From the cell containing the given text, extract its center point as [x, y] coordinate. 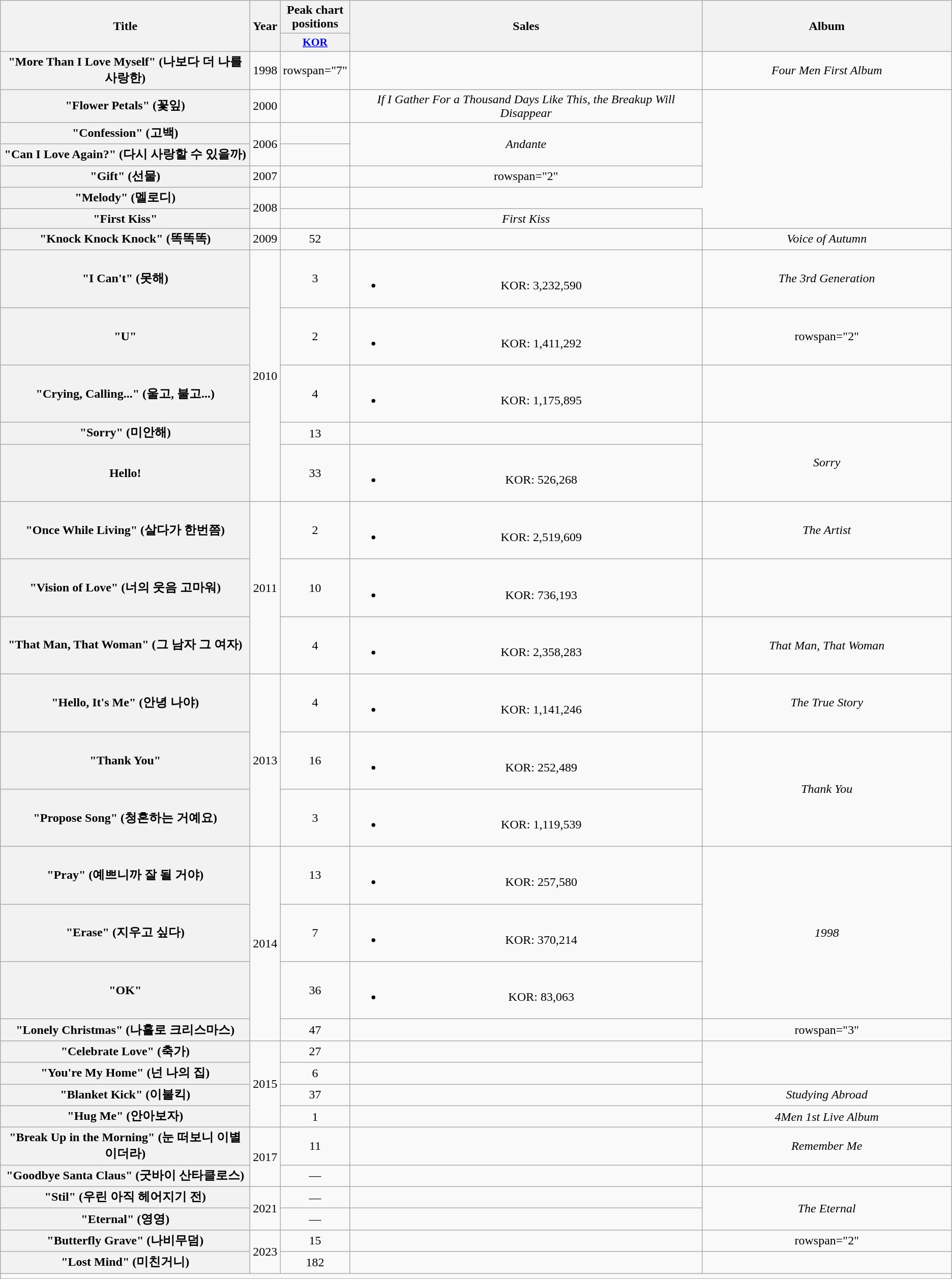
2006 [265, 144]
2015 [265, 1084]
KOR: 1,119,539 [526, 818]
"More Than I Love Myself" (나보다 더 나를 사랑한) [125, 70]
Sales [526, 26]
4Men 1st Live Album [827, 1117]
KOR: 83,063 [526, 991]
The True Story [827, 703]
16 [315, 760]
Peak chart positions [315, 17]
"Sorry" (미안해) [125, 433]
2007 [265, 177]
"Flower Petals" (꽃잎) [125, 106]
KOR [315, 43]
47 [315, 1030]
"Knock Knock Knock" (똑똑똑) [125, 239]
Remember Me [827, 1146]
2021 [265, 1208]
That Man, That Woman [827, 645]
"Melody" (멜로디) [125, 198]
"Butterfly Grave" (나비무덤) [125, 1241]
KOR: 2,358,283 [526, 645]
"Pray" (예쁘니까 잘 될 거야) [125, 876]
15 [315, 1241]
KOR: 252,489 [526, 760]
rowspan="3" [827, 1030]
"That Man, That Woman" (그 남자 그 여자) [125, 645]
"Vision of Love" (너의 웃음 고마워) [125, 588]
First Kiss [526, 219]
2009 [265, 239]
Title [125, 26]
"You're My Home" (넌 나의 집) [125, 1073]
"Eternal" (영영) [125, 1219]
KOR: 1,141,246 [526, 703]
Album [827, 26]
Hello! [125, 473]
"Lonely Christmas" (나홀로 크리스마스) [125, 1030]
"Hello, It's Me" (안녕 나야) [125, 703]
Andante [526, 144]
7 [315, 933]
"Can I Love Again?" (다시 사랑할 수 있을까) [125, 155]
"I Can't" (못해) [125, 279]
"OK" [125, 991]
27 [315, 1052]
33 [315, 473]
Studying Abroad [827, 1095]
2010 [265, 375]
If I Gather For a Thousand Days Like This, the Breakup Will Disappear [526, 106]
11 [315, 1146]
37 [315, 1095]
The 3rd Generation [827, 279]
"Crying, Calling..." (울고, 불고...) [125, 394]
6 [315, 1073]
2023 [265, 1251]
Voice of Autumn [827, 239]
2014 [265, 944]
"Confession" (고백) [125, 133]
KOR: 3,232,590 [526, 279]
KOR: 2,519,609 [526, 530]
"Lost Mind" (미친거니) [125, 1262]
"Propose Song" (청혼하는 거예요) [125, 818]
Year [265, 26]
The Eternal [827, 1208]
KOR: 1,175,895 [526, 394]
"Hug Me" (안아보자) [125, 1117]
KOR: 736,193 [526, 588]
2013 [265, 760]
"Thank You" [125, 760]
"Once While Living" (살다가 한번쯤) [125, 530]
182 [315, 1262]
Thank You [827, 789]
KOR: 1,411,292 [526, 336]
Four Men First Album [827, 70]
2008 [265, 207]
2011 [265, 588]
"Stil" (우린 아직 헤어지기 전) [125, 1197]
Sorry [827, 462]
"Erase" (지우고 싶다) [125, 933]
"First Kiss" [125, 219]
2000 [265, 106]
KOR: 526,268 [526, 473]
"Goodbye Santa Claus" (굿바이 산타클로스) [125, 1176]
2017 [265, 1157]
1 [315, 1117]
rowspan="7" [315, 70]
"U" [125, 336]
52 [315, 239]
"Celebrate Love" (축가) [125, 1052]
36 [315, 991]
KOR: 370,214 [526, 933]
The Artist [827, 530]
10 [315, 588]
"Gift" (선물) [125, 177]
"Blanket Kick" (이불킥) [125, 1095]
"Break Up in the Morning" (눈 떠보니 이별이더라) [125, 1146]
KOR: 257,580 [526, 876]
